Search for the cell housing the specified text and yield its (x, y) center coordinate. 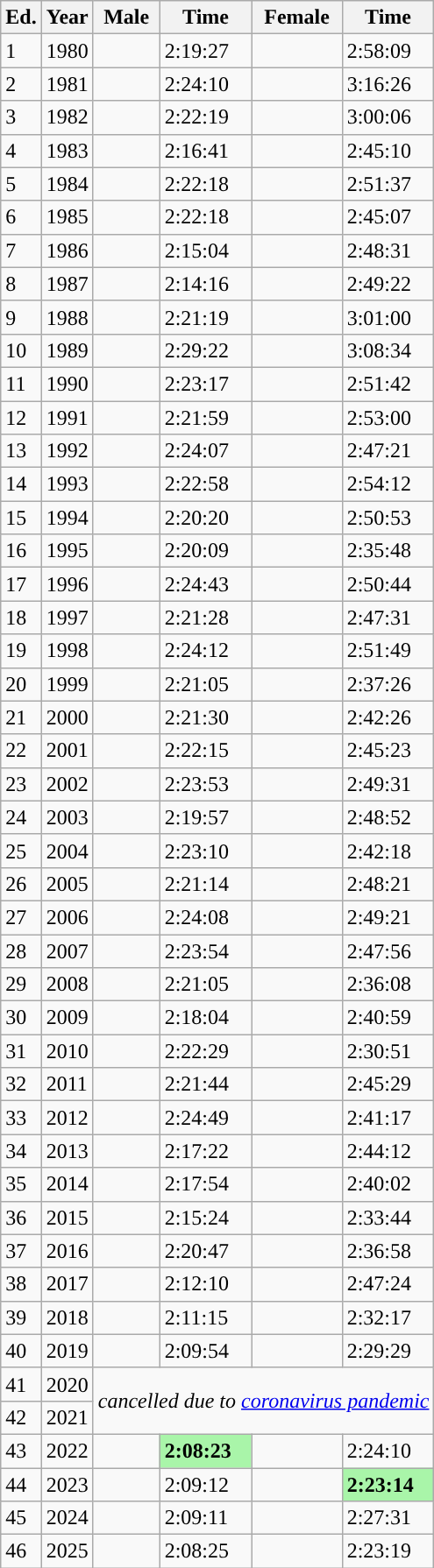
2:14:16 (205, 284)
2:40:59 (388, 1018)
2:21:44 (205, 1084)
1991 (67, 418)
5 (21, 184)
2008 (67, 985)
1984 (67, 184)
2:23:54 (205, 950)
2:15:04 (205, 251)
2016 (67, 1251)
2018 (67, 1317)
37 (21, 1251)
cancelled due to coronavirus pandemic (263, 1401)
1997 (67, 618)
2:27:31 (388, 1518)
2025 (67, 1551)
2000 (67, 717)
1988 (67, 317)
2:16:41 (205, 151)
2:23:19 (388, 1551)
2:21:19 (205, 317)
2015 (67, 1218)
2022 (67, 1451)
33 (21, 1118)
2:45:23 (388, 751)
16 (21, 551)
2:21:14 (205, 884)
2:51:42 (388, 384)
1999 (67, 684)
2001 (67, 751)
18 (21, 618)
1980 (67, 51)
2009 (67, 1018)
1995 (67, 551)
2:23:14 (388, 1485)
2007 (67, 950)
2023 (67, 1485)
2:47:31 (388, 618)
2:22:29 (205, 1051)
7 (21, 251)
19 (21, 651)
2:50:53 (388, 518)
34 (21, 1151)
10 (21, 350)
2:36:58 (388, 1251)
4 (21, 151)
2014 (67, 1184)
2:48:21 (388, 884)
2005 (67, 884)
35 (21, 1184)
Year (67, 18)
3:08:34 (388, 350)
14 (21, 484)
2:08:23 (205, 1451)
2:54:12 (388, 484)
45 (21, 1518)
13 (21, 451)
2:45:10 (388, 151)
2:47:56 (388, 950)
31 (21, 1051)
2013 (67, 1151)
2:19:57 (205, 817)
23 (21, 784)
2021 (67, 1417)
2006 (67, 917)
28 (21, 950)
2:20:09 (205, 551)
2:21:30 (205, 717)
43 (21, 1451)
3 (21, 117)
1992 (67, 451)
2:29:22 (205, 350)
2:44:12 (388, 1151)
1983 (67, 151)
2:12:10 (205, 1284)
46 (21, 1551)
1982 (67, 117)
Male (126, 18)
2:45:29 (388, 1084)
2:58:09 (388, 51)
2:20:47 (205, 1251)
2:23:53 (205, 784)
2:42:26 (388, 717)
2:35:48 (388, 551)
40 (21, 1351)
2003 (67, 817)
1996 (67, 584)
25 (21, 851)
42 (21, 1417)
2:24:08 (205, 917)
36 (21, 1218)
2019 (67, 1351)
2:51:49 (388, 651)
2:17:22 (205, 1151)
3:16:26 (388, 84)
9 (21, 317)
1993 (67, 484)
2012 (67, 1118)
20 (21, 684)
1981 (67, 84)
2:20:20 (205, 518)
15 (21, 518)
2:09:54 (205, 1351)
17 (21, 584)
2:23:10 (205, 851)
1986 (67, 251)
1994 (67, 518)
2:49:21 (388, 917)
2:24:49 (205, 1118)
2:19:27 (205, 51)
2011 (67, 1084)
2:29:29 (388, 1351)
24 (21, 817)
2004 (67, 851)
44 (21, 1485)
2:22:58 (205, 484)
1985 (67, 217)
2:47:21 (388, 451)
2:15:24 (205, 1218)
2002 (67, 784)
2:50:44 (388, 584)
1990 (67, 384)
3:01:00 (388, 317)
32 (21, 1084)
11 (21, 384)
2010 (67, 1051)
2:21:59 (205, 418)
2:37:26 (388, 684)
2:53:00 (388, 418)
2:24:07 (205, 451)
1987 (67, 284)
3:00:06 (388, 117)
2:32:17 (388, 1317)
2 (21, 84)
30 (21, 1018)
2:48:31 (388, 251)
29 (21, 985)
21 (21, 717)
2:41:17 (388, 1118)
2:22:15 (205, 751)
2:23:17 (205, 384)
38 (21, 1284)
41 (21, 1384)
Female (296, 18)
2:45:07 (388, 217)
2020 (67, 1384)
2024 (67, 1518)
26 (21, 884)
6 (21, 217)
2:49:31 (388, 784)
2:51:37 (388, 184)
1989 (67, 350)
2:21:28 (205, 618)
39 (21, 1317)
2:11:15 (205, 1317)
27 (21, 917)
2:08:25 (205, 1551)
2:18:04 (205, 1018)
2:40:02 (388, 1184)
22 (21, 751)
2017 (67, 1284)
2:47:24 (388, 1284)
1 (21, 51)
2:42:18 (388, 851)
2:24:12 (205, 651)
2:17:54 (205, 1184)
2:09:11 (205, 1518)
2:33:44 (388, 1218)
2:24:43 (205, 584)
2:36:08 (388, 985)
2:49:22 (388, 284)
8 (21, 284)
Ed. (21, 18)
1998 (67, 651)
2:30:51 (388, 1051)
2:22:19 (205, 117)
2:09:12 (205, 1485)
12 (21, 418)
2:48:52 (388, 817)
